Scan for the cell matching the given text and deliver its [X, Y] coordinate at center. 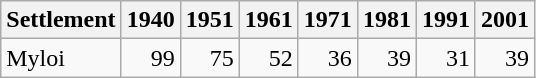
1961 [268, 20]
1940 [150, 20]
1981 [386, 20]
1951 [210, 20]
75 [210, 58]
1991 [446, 20]
36 [328, 58]
31 [446, 58]
2001 [504, 20]
Myloi [61, 58]
Settlement [61, 20]
99 [150, 58]
52 [268, 58]
1971 [328, 20]
